Capture the cell that displays the provided text and extract its [X, Y] central coordinate. 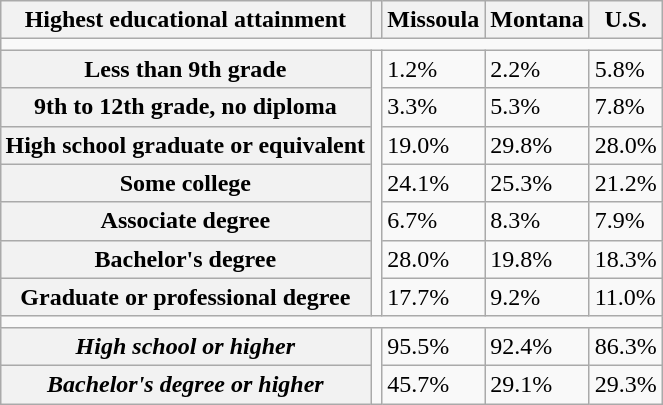
25.3% [537, 183]
Graduate or professional degree [186, 297]
Bachelor's degree or higher [186, 384]
29.8% [537, 145]
95.5% [434, 346]
High school or higher [186, 346]
8.3% [537, 221]
17.7% [434, 297]
Montana [537, 20]
1.2% [434, 69]
86.3% [626, 346]
Missoula [434, 20]
29.3% [626, 384]
2.2% [537, 69]
Bachelor's degree [186, 259]
5.3% [537, 107]
9.2% [537, 297]
45.7% [434, 384]
9th to 12th grade, no diploma [186, 107]
3.3% [434, 107]
29.1% [537, 384]
5.8% [626, 69]
7.9% [626, 221]
High school graduate or equivalent [186, 145]
U.S. [626, 20]
19.8% [537, 259]
7.8% [626, 107]
Some college [186, 183]
6.7% [434, 221]
21.2% [626, 183]
92.4% [537, 346]
18.3% [626, 259]
24.1% [434, 183]
Associate degree [186, 221]
19.0% [434, 145]
Less than 9th grade [186, 69]
Highest educational attainment [186, 20]
11.0% [626, 297]
